Return (X, Y) of the center of cell containing provided text 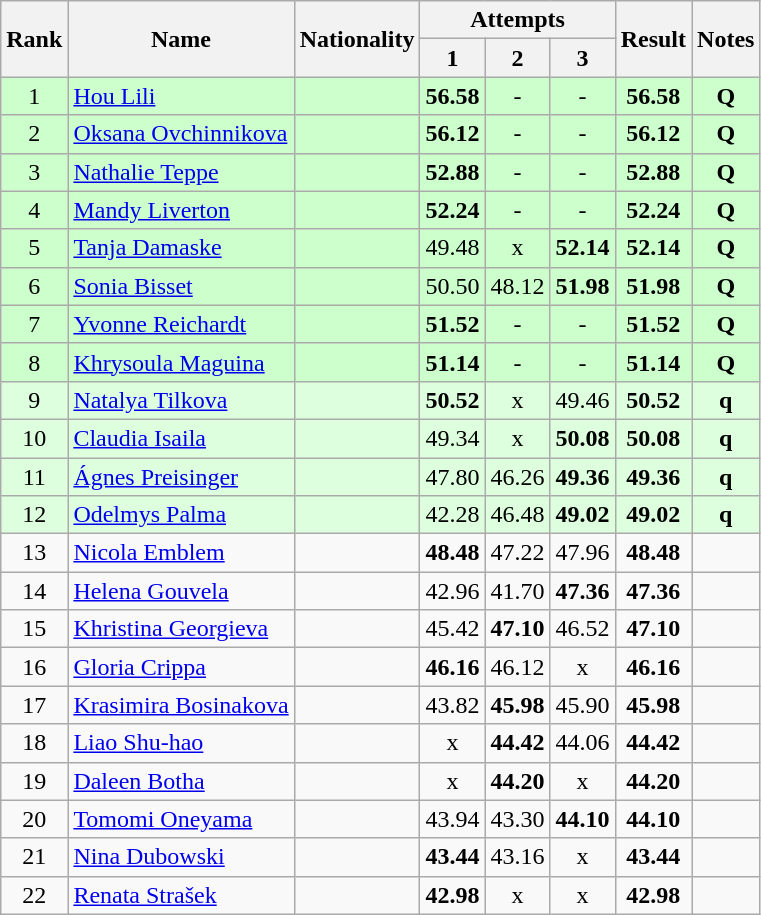
42.96 (452, 591)
16 (34, 667)
45.90 (582, 705)
Tanja Damaske (181, 248)
Result (653, 39)
14 (34, 591)
Yvonne Reichardt (181, 324)
15 (34, 629)
Khrysoula Maguina (181, 362)
44.06 (582, 743)
Odelmys Palma (181, 515)
49.48 (452, 248)
8 (34, 362)
Gloria Crippa (181, 667)
Hou Lili (181, 96)
Name (181, 39)
18 (34, 743)
20 (34, 819)
43.30 (518, 819)
47.80 (452, 477)
Helena Gouvela (181, 591)
Attempts (518, 20)
Krasimira Bosinakova (181, 705)
Renata Strašek (181, 895)
47.22 (518, 553)
Daleen Botha (181, 781)
17 (34, 705)
Rank (34, 39)
Liao Shu-hao (181, 743)
47.96 (582, 553)
12 (34, 515)
45.42 (452, 629)
46.12 (518, 667)
48.12 (518, 286)
46.52 (582, 629)
7 (34, 324)
4 (34, 210)
Nicola Emblem (181, 553)
21 (34, 857)
46.48 (518, 515)
43.82 (452, 705)
41.70 (518, 591)
Claudia Isaila (181, 438)
19 (34, 781)
5 (34, 248)
50.50 (452, 286)
Nina Dubowski (181, 857)
6 (34, 286)
Mandy Liverton (181, 210)
46.26 (518, 477)
Notes (726, 39)
Sonia Bisset (181, 286)
Oksana Ovchinnikova (181, 134)
Natalya Tilkova (181, 400)
Tomomi Oneyama (181, 819)
13 (34, 553)
Khristina Georgieva (181, 629)
43.16 (518, 857)
11 (34, 477)
10 (34, 438)
Nathalie Teppe (181, 172)
9 (34, 400)
22 (34, 895)
49.46 (582, 400)
43.94 (452, 819)
Ágnes Preisinger (181, 477)
42.28 (452, 515)
Nationality (357, 39)
49.34 (452, 438)
